Scan for the cell matching the given text and deliver its [X, Y] coordinate at center. 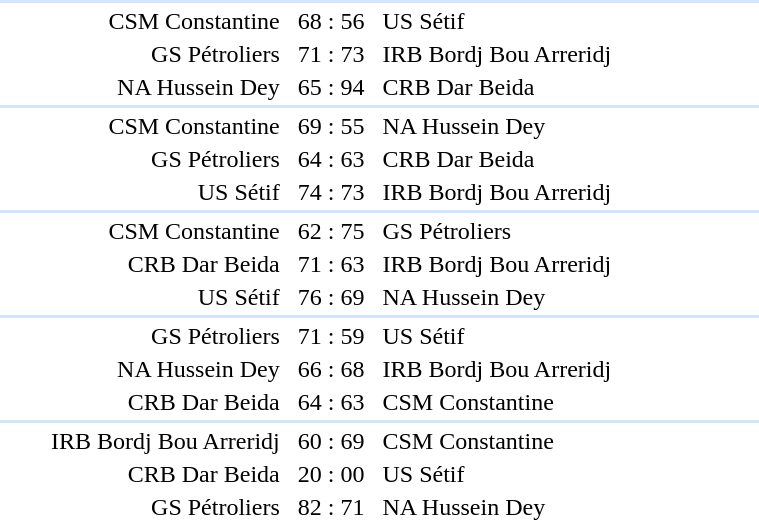
68 : 56 [331, 21]
60 : 69 [331, 441]
65 : 94 [331, 87]
62 : 75 [331, 231]
20 : 00 [331, 474]
76 : 69 [331, 297]
71 : 63 [331, 264]
66 : 68 [331, 369]
71 : 59 [331, 336]
71 : 73 [331, 54]
69 : 55 [331, 126]
74 : 73 [331, 192]
